Pinpoint the cell where the given text exists, returning its (x, y) midpoint coordinate. 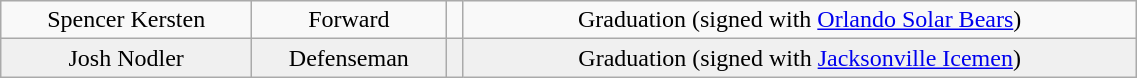
Defenseman (349, 58)
Forward (349, 20)
Graduation (signed with Jacksonville Icemen) (799, 58)
Spencer Kersten (126, 20)
Graduation (signed with Orlando Solar Bears) (799, 20)
Josh Nodler (126, 58)
